Locate the cell with the specified text and output its (X, Y) center coordinate. 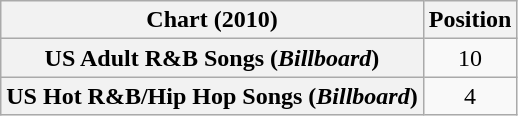
US Hot R&B/Hip Hop Songs (Billboard) (212, 96)
Position (470, 20)
10 (470, 58)
Chart (2010) (212, 20)
US Adult R&B Songs (Billboard) (212, 58)
4 (470, 96)
